Extract the [X, Y] coordinate from the center of the cell holding the provided text.  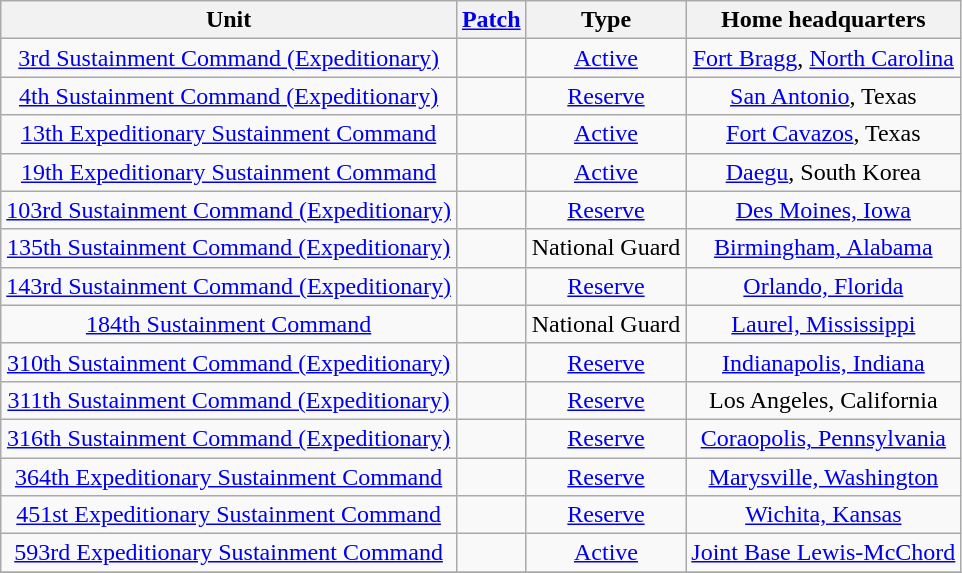
Patch [491, 20]
13th Expeditionary Sustainment Command [229, 134]
364th Expeditionary Sustainment Command [229, 477]
Marysville, Washington [824, 477]
Joint Base Lewis-McChord [824, 553]
Coraopolis, Pennsylvania [824, 438]
135th Sustainment Command (Expeditionary) [229, 248]
310th Sustainment Command (Expeditionary) [229, 362]
311th Sustainment Command (Expeditionary) [229, 400]
Birmingham, Alabama [824, 248]
Orlando, Florida [824, 286]
143rd Sustainment Command (Expeditionary) [229, 286]
San Antonio, Texas [824, 96]
Fort Cavazos, Texas [824, 134]
Indianapolis, Indiana [824, 362]
Home headquarters [824, 20]
19th Expeditionary Sustainment Command [229, 172]
Laurel, Mississippi [824, 324]
3rd Sustainment Command (Expeditionary) [229, 58]
Los Angeles, California [824, 400]
316th Sustainment Command (Expeditionary) [229, 438]
103rd Sustainment Command (Expeditionary) [229, 210]
Des Moines, Iowa [824, 210]
593rd Expeditionary Sustainment Command [229, 553]
Type [606, 20]
4th Sustainment Command (Expeditionary) [229, 96]
Unit [229, 20]
Daegu, South Korea [824, 172]
Wichita, Kansas [824, 515]
184th Sustainment Command [229, 324]
451st Expeditionary Sustainment Command [229, 515]
Fort Bragg, North Carolina [824, 58]
